Return (X, Y) of the center of cell containing provided text 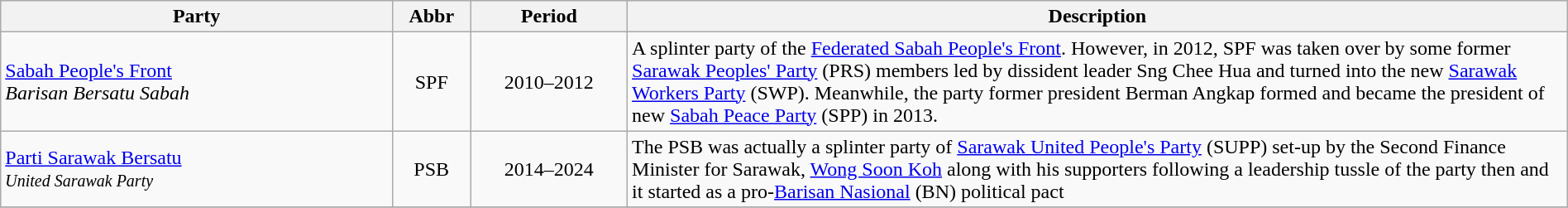
Abbr (432, 17)
SPF (432, 81)
Description (1098, 17)
Party (197, 17)
Parti Sarawak Bersatu United Sarawak Party (197, 169)
PSB (432, 169)
2014–2024 (549, 169)
Period (549, 17)
2010–2012 (549, 81)
Sabah People's Front Barisan Bersatu Sabah (197, 81)
